Search for the cell housing the specified text and yield its [x, y] center coordinate. 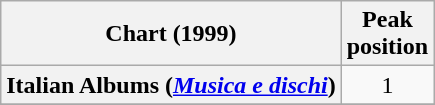
Italian Albums (Musica e dischi) [171, 85]
Chart (1999) [171, 34]
1 [387, 85]
Peakposition [387, 34]
